Locate the cell with the specified text and output its (x, y) center coordinate. 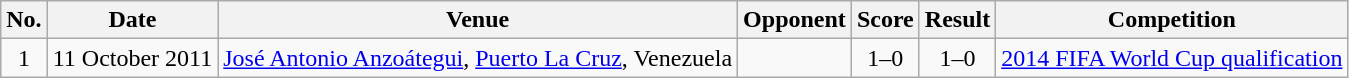
Result (957, 20)
Opponent (795, 20)
No. (24, 20)
11 October 2011 (132, 58)
Competition (1172, 20)
2014 FIFA World Cup qualification (1172, 58)
Venue (478, 20)
Date (132, 20)
José Antonio Anzoátegui, Puerto La Cruz, Venezuela (478, 58)
Score (885, 20)
1 (24, 58)
